From the cell containing the given text, extract its center point as (x, y) coordinate. 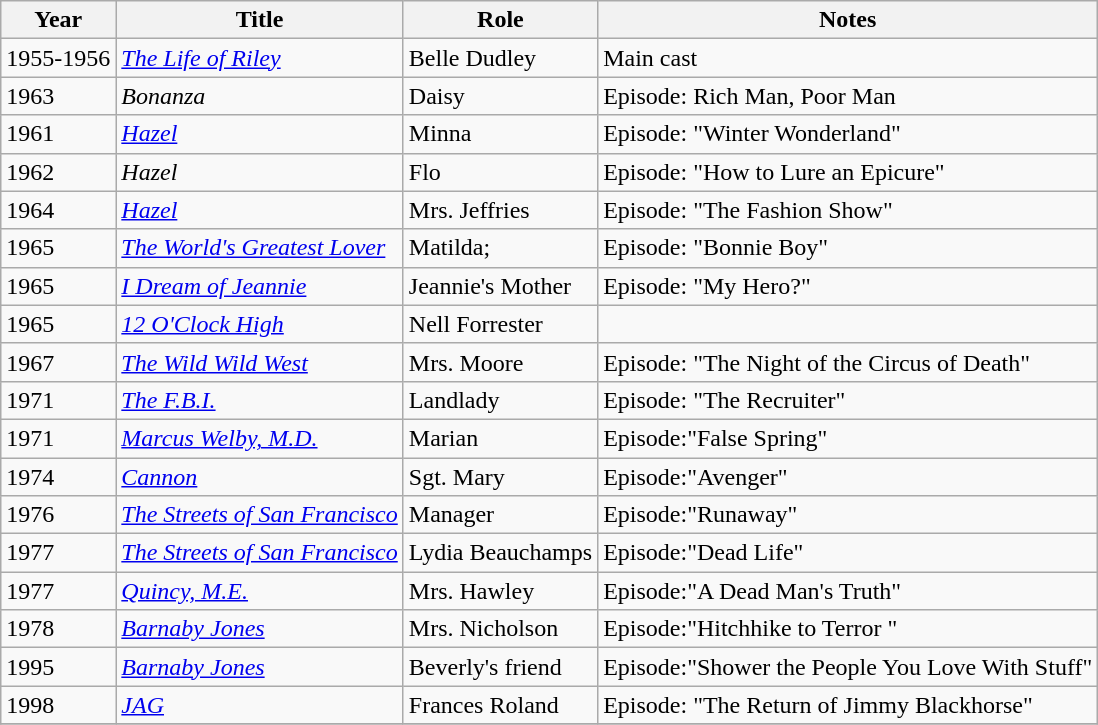
Main cast (848, 58)
1961 (58, 134)
Episode:"Runaway" (848, 515)
1976 (58, 515)
Mrs. Nicholson (500, 629)
12 O'Clock High (260, 324)
Minna (500, 134)
Sgt. Mary (500, 477)
Cannon (260, 477)
The Wild Wild West (260, 362)
Mrs. Moore (500, 362)
Title (260, 20)
Episode: "Bonnie Boy" (848, 248)
Marian (500, 438)
Year (58, 20)
JAG (260, 705)
Belle Dudley (500, 58)
Daisy (500, 96)
Quincy, M.E. (260, 591)
Role (500, 20)
The F.B.I. (260, 400)
Episode:"Hitchhike to Terror " (848, 629)
1995 (58, 667)
The Life of Riley (260, 58)
Episode: "The Recruiter" (848, 400)
Episode: "Winter Wonderland" (848, 134)
Episode:"Avenger" (848, 477)
Bonanza (260, 96)
Notes (848, 20)
Episode: "The Return of Jimmy Blackhorse" (848, 705)
Episode:"Shower the People You Love With Stuff" (848, 667)
1963 (58, 96)
Mrs. Jeffries (500, 210)
Episode:"False Spring" (848, 438)
Jeannie's Mother (500, 286)
Episode:"A Dead Man's Truth" (848, 591)
Landlady (500, 400)
Lydia Beauchamps (500, 553)
Flo (500, 172)
Beverly's friend (500, 667)
Nell Forrester (500, 324)
Mrs. Hawley (500, 591)
The World's Greatest Lover (260, 248)
Episode: "How to Lure an Epicure" (848, 172)
1978 (58, 629)
Matilda; (500, 248)
Episode:"Dead Life" (848, 553)
Marcus Welby, M.D. (260, 438)
1962 (58, 172)
Episode: Rich Man, Poor Man (848, 96)
1974 (58, 477)
Episode: "The Night of the Circus of Death" (848, 362)
Episode: "My Hero?" (848, 286)
1955-1956 (58, 58)
1998 (58, 705)
Manager (500, 515)
1964 (58, 210)
1967 (58, 362)
Episode: "The Fashion Show" (848, 210)
I Dream of Jeannie (260, 286)
Frances Roland (500, 705)
